Determine the [X, Y] coordinate at the center of the cell enclosing the given text.  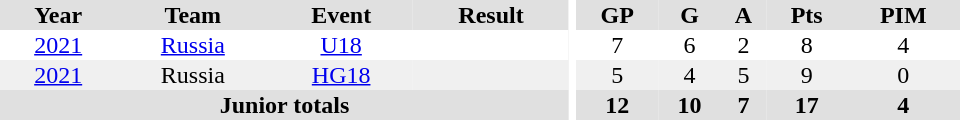
0 [904, 75]
Pts [807, 15]
9 [807, 75]
G [690, 15]
8 [807, 45]
Junior totals [284, 105]
PIM [904, 15]
6 [690, 45]
U18 [341, 45]
GP [618, 15]
10 [690, 105]
Team [192, 15]
HG18 [341, 75]
Year [58, 15]
17 [807, 105]
12 [618, 105]
Result [491, 15]
Event [341, 15]
A [743, 15]
2 [743, 45]
